Capture the cell that displays the provided text and extract its (X, Y) central coordinate. 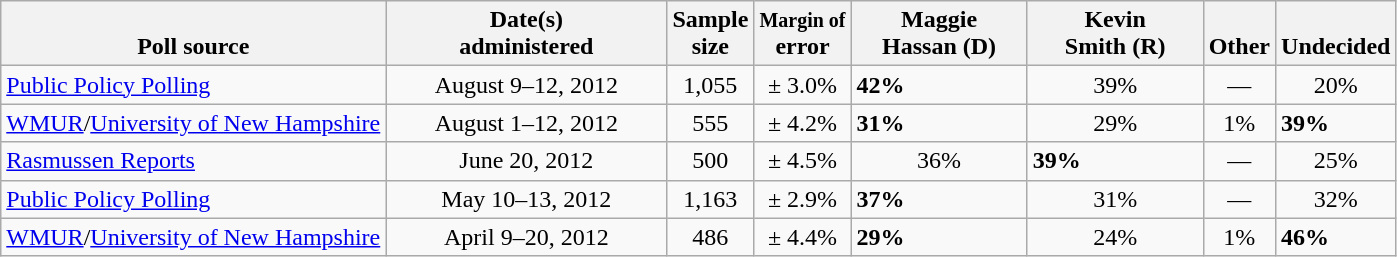
1,163 (710, 199)
36% (939, 161)
Rasmussen Reports (194, 161)
April 9–20, 2012 (526, 237)
Date(s)administered (526, 34)
MaggieHassan (D) (939, 34)
± 4.4% (802, 237)
August 9–12, 2012 (526, 85)
555 (710, 123)
500 (710, 161)
25% (1336, 161)
20% (1336, 85)
± 3.0% (802, 85)
24% (1115, 237)
August 1–12, 2012 (526, 123)
KevinSmith (R) (1115, 34)
32% (1336, 199)
June 20, 2012 (526, 161)
1,055 (710, 85)
37% (939, 199)
Poll source (194, 34)
± 2.9% (802, 199)
46% (1336, 237)
42% (939, 85)
486 (710, 237)
Other (1239, 34)
Undecided (1336, 34)
Margin oferror (802, 34)
May 10–13, 2012 (526, 199)
Samplesize (710, 34)
± 4.5% (802, 161)
± 4.2% (802, 123)
